Detect which cell encompasses the target text, then output its [x, y] center coordinate. 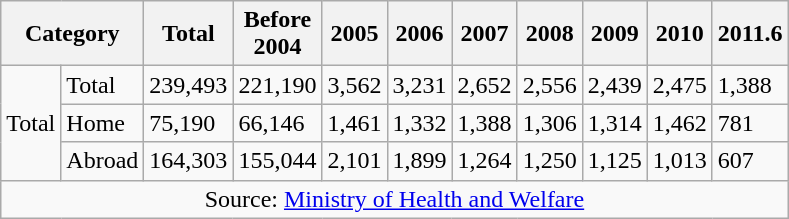
2005 [354, 34]
239,493 [188, 85]
Category [72, 34]
1,250 [550, 161]
Home [102, 123]
155,044 [278, 161]
Source: Ministry of Health and Welfare [394, 199]
1,462 [680, 123]
781 [750, 123]
1,013 [680, 161]
2,439 [614, 85]
2008 [550, 34]
164,303 [188, 161]
2006 [420, 34]
1,264 [484, 161]
3,231 [420, 85]
221,190 [278, 85]
607 [750, 161]
2007 [484, 34]
Abroad [102, 161]
2010 [680, 34]
3,562 [354, 85]
1,306 [550, 123]
2,101 [354, 161]
1,314 [614, 123]
2,652 [484, 85]
1,899 [420, 161]
Before 2004 [278, 34]
1,332 [420, 123]
2011.6 [750, 34]
2,556 [550, 85]
1,461 [354, 123]
1,125 [614, 161]
2,475 [680, 85]
66,146 [278, 123]
75,190 [188, 123]
2009 [614, 34]
